Determine the (X, Y) coordinate at the center of the cell enclosing the given text.  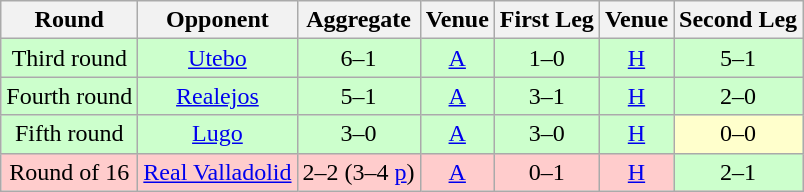
0–0 (738, 134)
3–1 (546, 96)
Second Leg (738, 20)
Fifth round (70, 134)
Realejos (218, 96)
Third round (70, 58)
1–0 (546, 58)
Round of 16 (70, 172)
2–1 (738, 172)
Aggregate (358, 20)
2–2 (3–4 p) (358, 172)
Lugo (218, 134)
0–1 (546, 172)
Fourth round (70, 96)
6–1 (358, 58)
2–0 (738, 96)
Utebo (218, 58)
Real Valladolid (218, 172)
Round (70, 20)
Opponent (218, 20)
First Leg (546, 20)
